Extract the (x, y) coordinate from the center of the cell holding the provided text.  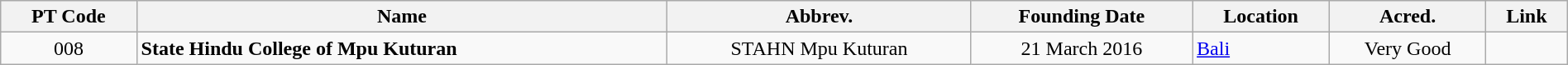
Acred. (1408, 17)
Link (1527, 17)
State Hindu College of Mpu Kuturan (402, 48)
Name (402, 17)
Founding Date (1082, 17)
21 March 2016 (1082, 48)
008 (69, 48)
Very Good (1408, 48)
Location (1261, 17)
Bali (1261, 48)
Abbrev. (820, 17)
STAHN Mpu Kuturan (820, 48)
PT Code (69, 17)
